Determine the [X, Y] coordinate at the center of the cell enclosing the given text.  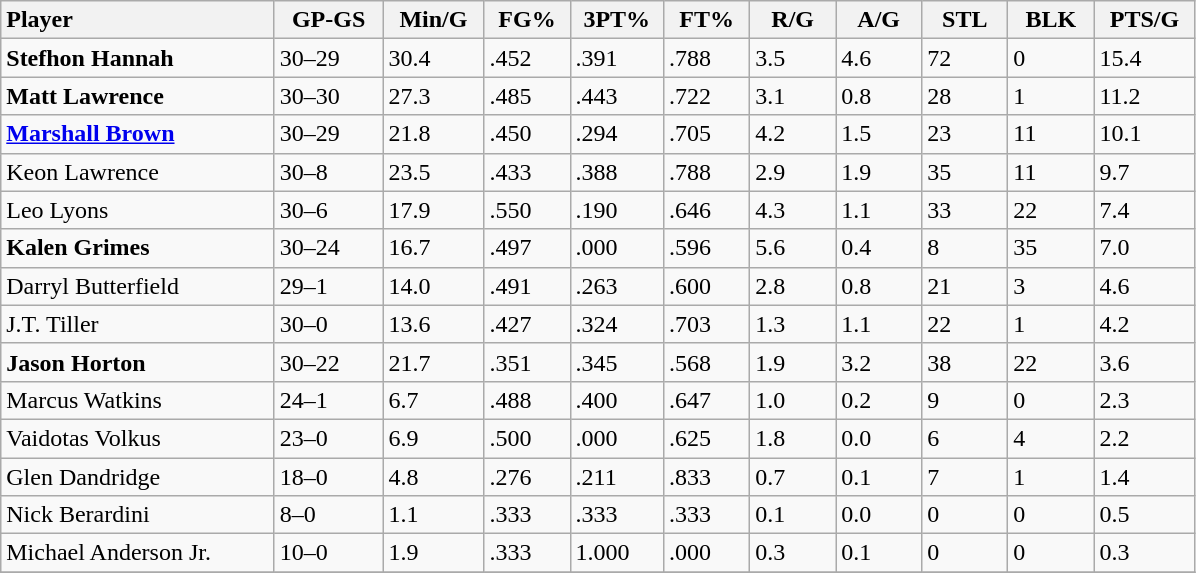
38 [965, 362]
.703 [707, 324]
4 [1051, 438]
21.7 [434, 362]
.276 [527, 477]
.596 [707, 248]
.497 [527, 248]
7 [965, 477]
2.3 [1144, 400]
.450 [527, 134]
.345 [617, 362]
Player [138, 20]
30–24 [328, 248]
J.T. Tiller [138, 324]
Keon Lawrence [138, 172]
30.4 [434, 58]
4.8 [434, 477]
2.9 [793, 172]
PTS/G [1144, 20]
.568 [707, 362]
.427 [527, 324]
28 [965, 96]
21.8 [434, 134]
3PT% [617, 20]
23 [965, 134]
.500 [527, 438]
.294 [617, 134]
30–30 [328, 96]
0.2 [879, 400]
7.0 [1144, 248]
.705 [707, 134]
27.3 [434, 96]
Darryl Butterfield [138, 286]
14.0 [434, 286]
23–0 [328, 438]
.211 [617, 477]
.443 [617, 96]
Nick Berardini [138, 515]
.190 [617, 210]
.646 [707, 210]
.485 [527, 96]
9.7 [1144, 172]
.452 [527, 58]
21 [965, 286]
Jason Horton [138, 362]
1.8 [793, 438]
FG% [527, 20]
R/G [793, 20]
2.8 [793, 286]
1.5 [879, 134]
2.2 [1144, 438]
BLK [1051, 20]
.722 [707, 96]
30–6 [328, 210]
29–1 [328, 286]
30–0 [328, 324]
15.4 [1144, 58]
Michael Anderson Jr. [138, 553]
6.7 [434, 400]
.833 [707, 477]
.324 [617, 324]
0.4 [879, 248]
1.4 [1144, 477]
Matt Lawrence [138, 96]
Kalen Grimes [138, 248]
.600 [707, 286]
0.7 [793, 477]
.433 [527, 172]
.491 [527, 286]
STL [965, 20]
.351 [527, 362]
0.5 [1144, 515]
Glen Dandridge [138, 477]
FT% [707, 20]
3 [1051, 286]
8 [965, 248]
.625 [707, 438]
72 [965, 58]
.550 [527, 210]
3.2 [879, 362]
5.6 [793, 248]
30–22 [328, 362]
17.9 [434, 210]
GP-GS [328, 20]
3.5 [793, 58]
.391 [617, 58]
.647 [707, 400]
1.3 [793, 324]
1.0 [793, 400]
3.1 [793, 96]
.263 [617, 286]
8–0 [328, 515]
Leo Lyons [138, 210]
10–0 [328, 553]
Marshall Brown [138, 134]
13.6 [434, 324]
Min/G [434, 20]
.488 [527, 400]
9 [965, 400]
1.000 [617, 553]
7.4 [1144, 210]
23.5 [434, 172]
Stefhon Hannah [138, 58]
24–1 [328, 400]
6.9 [434, 438]
6 [965, 438]
.388 [617, 172]
Vaidotas Volkus [138, 438]
10.1 [1144, 134]
33 [965, 210]
4.3 [793, 210]
3.6 [1144, 362]
A/G [879, 20]
18–0 [328, 477]
Marcus Watkins [138, 400]
16.7 [434, 248]
11.2 [1144, 96]
30–8 [328, 172]
.400 [617, 400]
